Extract the [x, y] coordinate from the center of the cell holding the provided text.  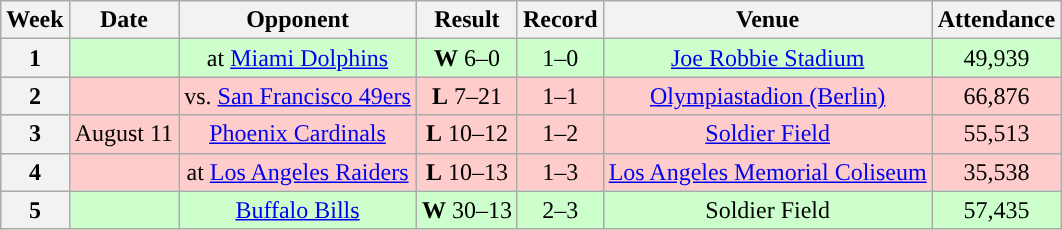
1 [35, 58]
Week [35, 20]
Record [560, 20]
1–1 [560, 96]
Phoenix Cardinals [298, 134]
Attendance [996, 20]
2–3 [560, 210]
Los Angeles Memorial Coliseum [768, 172]
Olympiastadion (Berlin) [768, 96]
W 6–0 [466, 58]
Buffalo Bills [298, 210]
49,939 [996, 58]
W 30–13 [466, 210]
Joe Robbie Stadium [768, 58]
66,876 [996, 96]
1–2 [560, 134]
Result [466, 20]
4 [35, 172]
35,538 [996, 172]
L 10–13 [466, 172]
1–0 [560, 58]
2 [35, 96]
L 10–12 [466, 134]
1–3 [560, 172]
at Los Angeles Raiders [298, 172]
5 [35, 210]
3 [35, 134]
Opponent [298, 20]
at Miami Dolphins [298, 58]
57,435 [996, 210]
L 7–21 [466, 96]
55,513 [996, 134]
vs. San Francisco 49ers [298, 96]
Date [124, 20]
Venue [768, 20]
August 11 [124, 134]
